Identify which cell holds the provided text, then report its (X, Y) central coordinate. 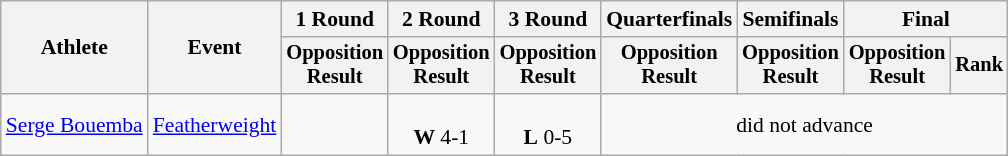
did not advance (804, 124)
L 0-5 (548, 124)
Rank (979, 66)
Semifinals (790, 19)
Event (215, 48)
W 4-1 (442, 124)
1 Round (334, 19)
Athlete (74, 48)
3 Round (548, 19)
Featherweight (215, 124)
Serge Bouemba (74, 124)
Final (926, 19)
2 Round (442, 19)
Quarterfinals (669, 19)
